Identify which cell holds the provided text, then report its (x, y) central coordinate. 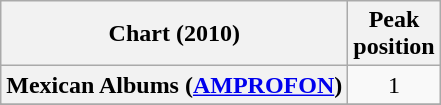
1 (394, 85)
Mexican Albums (AMPROFON) (174, 85)
Chart (2010) (174, 34)
Peakposition (394, 34)
